Determine the (x, y) coordinate at the center of the cell enclosing the given text.  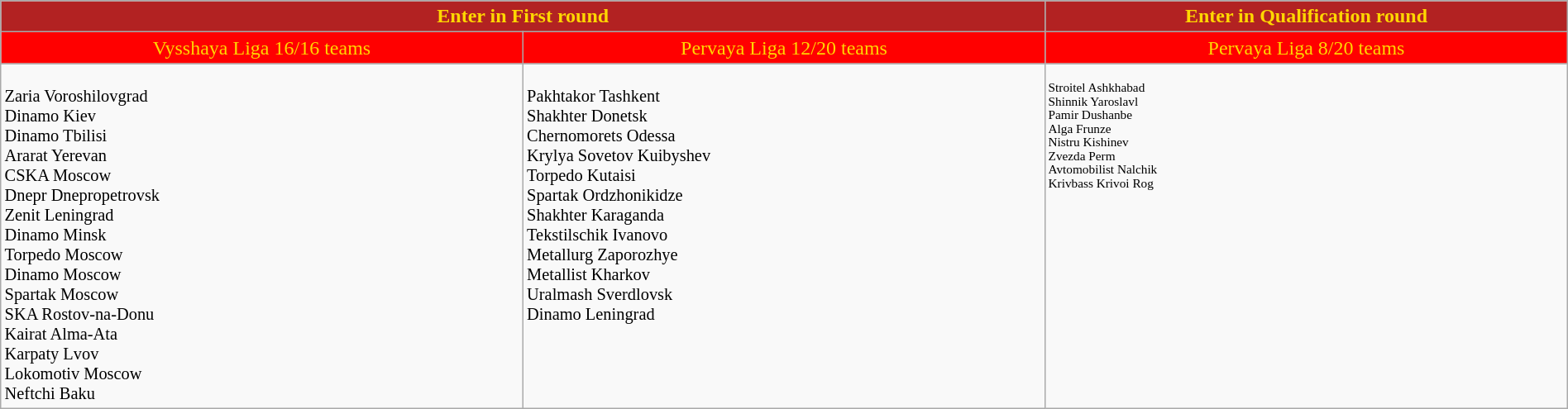
Stroitel Ashkhabad Shinnik Yaroslavl Pamir Dushanbe Alga Frunze Nistru Kishinev Zvezda Perm Avtomobilist Nalchik Krivbass Krivoi Rog (1307, 236)
Pervaya Liga 12/20 teams (784, 48)
Pervaya Liga 8/20 teams (1307, 48)
Enter in First round (523, 17)
Enter in Qualification round (1307, 17)
Vysshaya Liga 16/16 teams (262, 48)
